Extract the (X, Y) coordinate from the center of the cell holding the provided text.  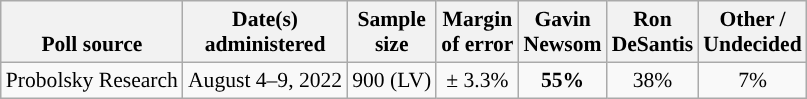
± 3.3% (477, 80)
900 (LV) (392, 80)
Poll source (92, 32)
Probolsky Research (92, 80)
Samplesize (392, 32)
Marginof error (477, 32)
GavinNewsom (563, 32)
7% (752, 80)
38% (653, 80)
55% (563, 80)
Date(s)administered (265, 32)
RonDeSantis (653, 32)
Other /Undecided (752, 32)
August 4–9, 2022 (265, 80)
